From the cell containing the given text, extract its center point as [X, Y] coordinate. 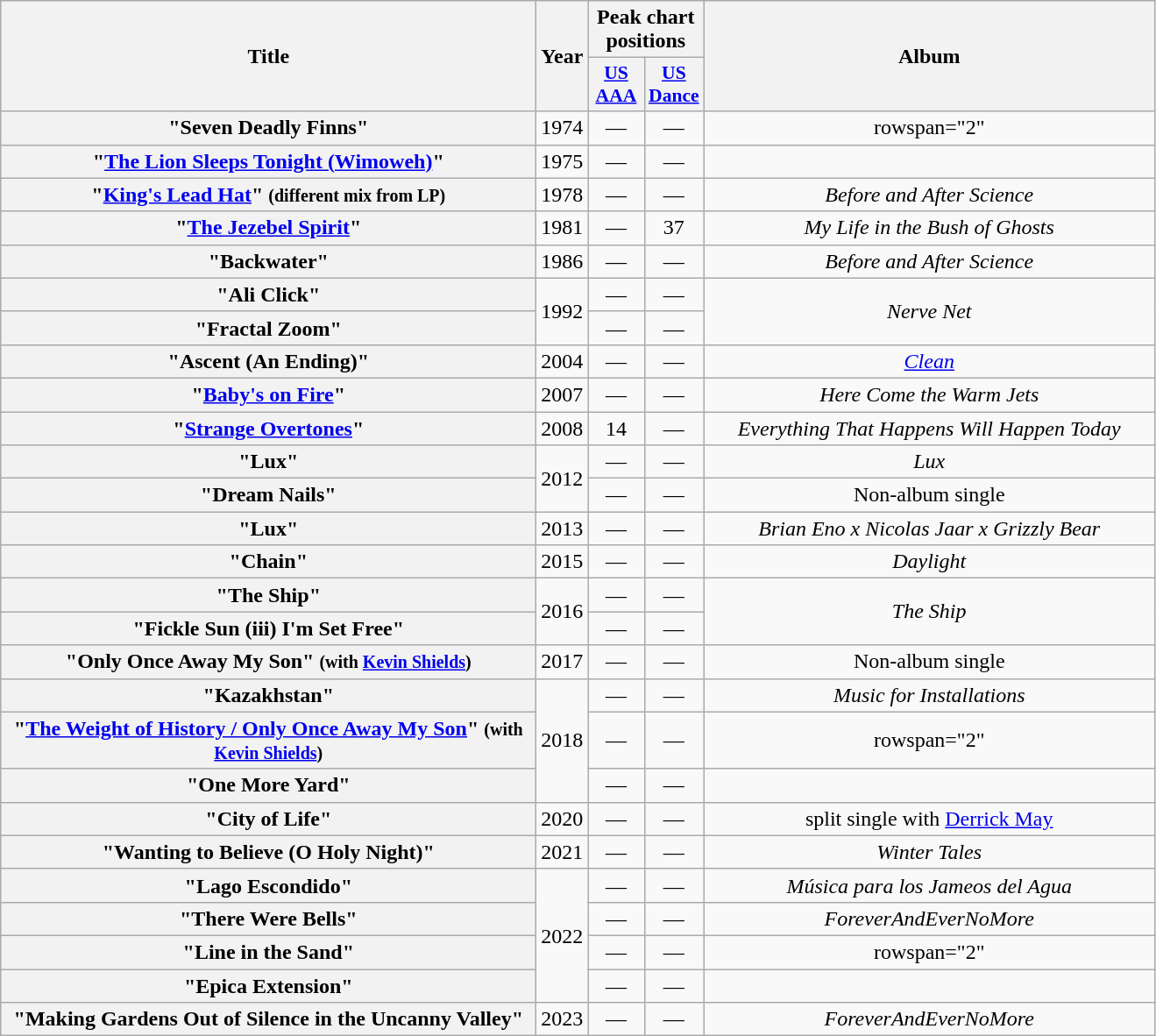
USDance [674, 84]
1975 [563, 161]
1978 [563, 195]
Música para los Jameos del Agua [929, 885]
2023 [563, 1019]
"City of Life" [268, 819]
"Making Gardens Out of Silence in the Uncanny Valley" [268, 1019]
"Only Once Away My Son" (with Kevin Shields) [268, 662]
1981 [563, 228]
"The Weight of History / Only Once Away My Son" (with Kevin Shields) [268, 740]
Title [268, 56]
Clean [929, 361]
1986 [563, 261]
The Ship [929, 612]
"Wanting to Believe (O Holy Night)" [268, 852]
"Fickle Sun (iii) I'm Set Free" [268, 628]
Nerve Net [929, 311]
"Backwater" [268, 261]
2020 [563, 819]
"Ascent (An Ending)" [268, 361]
2013 [563, 529]
"Ali Click" [268, 294]
"The Ship" [268, 595]
37 [674, 228]
"King's Lead Hat" (different mix from LP) [268, 195]
Brian Eno x Nicolas Jaar x Grizzly Bear [929, 529]
2007 [563, 394]
14 [616, 429]
Here Come the Warm Jets [929, 394]
2016 [563, 612]
"Baby's on Fire" [268, 394]
Album [929, 56]
"The Jezebel Spirit" [268, 228]
My Life in the Bush of Ghosts [929, 228]
Music for Installations [929, 695]
"The Lion Sleeps Tonight (Wimoweh)" [268, 161]
split single with Derrick May [929, 819]
"There Were Bells" [268, 919]
2021 [563, 852]
2018 [563, 740]
"Strange Overtones" [268, 429]
1992 [563, 311]
Everything That Happens Will Happen Today [929, 429]
"Kazakhstan" [268, 695]
"One More Yard" [268, 785]
"Epica Extension" [268, 986]
"Chain" [268, 562]
USAAA [616, 84]
1974 [563, 128]
Peak chart positions [646, 30]
Year [563, 56]
2008 [563, 429]
Lux [929, 462]
2012 [563, 479]
2017 [563, 662]
2022 [563, 935]
2004 [563, 361]
2015 [563, 562]
"Line in the Sand" [268, 952]
"Dream Nails" [268, 495]
Daylight [929, 562]
Winter Tales [929, 852]
"Seven Deadly Finns" [268, 128]
"Lago Escondido" [268, 885]
"Fractal Zoom" [268, 328]
